For the text-containing cell, return its midpoint in (x, y) coordinate format. 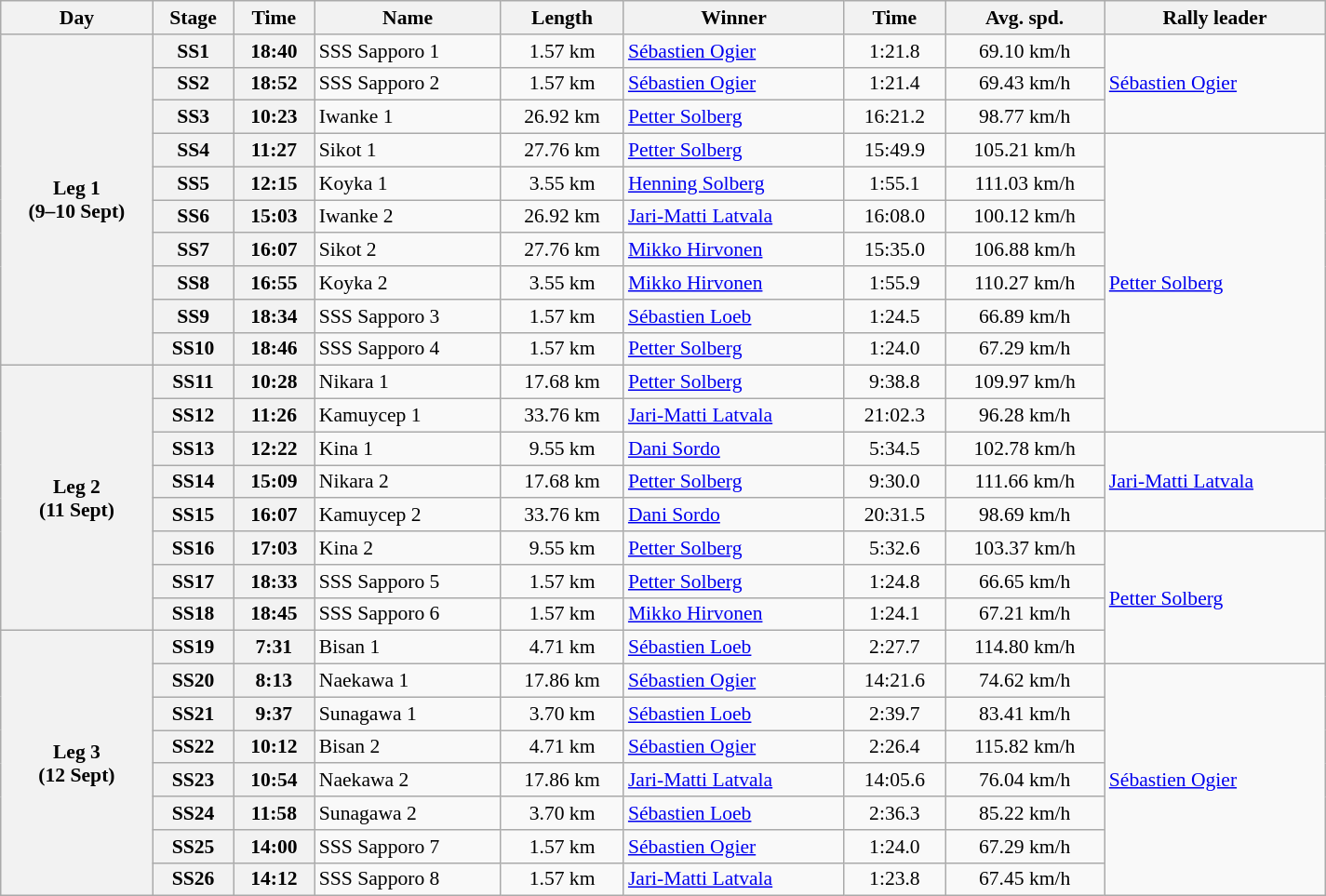
SSS Sapporo 2 (408, 84)
10:12 (274, 747)
11:26 (274, 416)
SS8 (194, 283)
Nikara 2 (408, 482)
74.62 km/h (1025, 681)
18:46 (274, 349)
SS2 (194, 84)
85.22 km/h (1025, 813)
Koyka 2 (408, 283)
Kamuycep 1 (408, 416)
SSS Sapporo 7 (408, 847)
SS12 (194, 416)
16:08.0 (894, 217)
SS19 (194, 648)
SS10 (194, 349)
SS25 (194, 847)
109.97 km/h (1025, 382)
66.65 km/h (1025, 582)
2:26.4 (894, 747)
Iwanke 2 (408, 217)
15:49.9 (894, 151)
12:15 (274, 183)
14:12 (274, 879)
105.21 km/h (1025, 151)
12:22 (274, 448)
Avg. spd. (1025, 18)
Leg 2(11 Sept) (76, 499)
10:23 (274, 117)
Rally leader (1215, 18)
5:34.5 (894, 448)
76.04 km/h (1025, 781)
1:24.1 (894, 614)
Sunagawa 1 (408, 714)
Leg 3(12 Sept) (76, 763)
15:35.0 (894, 250)
67.21 km/h (1025, 614)
11:58 (274, 813)
SS7 (194, 250)
17:03 (274, 548)
1:55.9 (894, 283)
Sikot 1 (408, 151)
SS22 (194, 747)
Iwanke 1 (408, 117)
SS5 (194, 183)
Sunagawa 2 (408, 813)
SS23 (194, 781)
100.12 km/h (1025, 217)
SS3 (194, 117)
SSS Sapporo 8 (408, 879)
110.27 km/h (1025, 283)
98.69 km/h (1025, 515)
14:00 (274, 847)
2:39.7 (894, 714)
69.10 km/h (1025, 51)
14:21.6 (894, 681)
Naekawa 1 (408, 681)
SSS Sapporo 5 (408, 582)
9:30.0 (894, 482)
SSS Sapporo 3 (408, 316)
Koyka 1 (408, 183)
18:34 (274, 316)
111.66 km/h (1025, 482)
2:27.7 (894, 648)
Day (76, 18)
SS6 (194, 217)
1:55.1 (894, 183)
Nikara 1 (408, 382)
Stage (194, 18)
83.41 km/h (1025, 714)
1:24.5 (894, 316)
Sikot 2 (408, 250)
103.37 km/h (1025, 548)
10:28 (274, 382)
1:21.8 (894, 51)
8:13 (274, 681)
1:23.8 (894, 879)
21:02.3 (894, 416)
Kina 1 (408, 448)
Leg 1(9–10 Sept) (76, 200)
SSS Sapporo 6 (408, 614)
Naekawa 2 (408, 781)
SS15 (194, 515)
7:31 (274, 648)
SS21 (194, 714)
10:54 (274, 781)
18:52 (274, 84)
18:40 (274, 51)
SS18 (194, 614)
SS9 (194, 316)
98.77 km/h (1025, 117)
SS13 (194, 448)
20:31.5 (894, 515)
69.43 km/h (1025, 84)
9:38.8 (894, 382)
15:03 (274, 217)
SSS Sapporo 4 (408, 349)
67.45 km/h (1025, 879)
SS17 (194, 582)
SS16 (194, 548)
115.82 km/h (1025, 747)
SS11 (194, 382)
2:36.3 (894, 813)
Length (562, 18)
Winner (733, 18)
Name (408, 18)
11:27 (274, 151)
SS4 (194, 151)
1:21.4 (894, 84)
102.78 km/h (1025, 448)
9:37 (274, 714)
SS24 (194, 813)
SSS Sapporo 1 (408, 51)
SS1 (194, 51)
Kamuycep 2 (408, 515)
96.28 km/h (1025, 416)
16:55 (274, 283)
18:33 (274, 582)
106.88 km/h (1025, 250)
Bisan 2 (408, 747)
SS14 (194, 482)
5:32.6 (894, 548)
14:05.6 (894, 781)
114.80 km/h (1025, 648)
16:21.2 (894, 117)
Bisan 1 (408, 648)
18:45 (274, 614)
SS20 (194, 681)
SS26 (194, 879)
15:09 (274, 482)
66.89 km/h (1025, 316)
111.03 km/h (1025, 183)
1:24.8 (894, 582)
Kina 2 (408, 548)
Henning Solberg (733, 183)
